Determine the [X, Y] coordinate at the center of the cell enclosing the given text.  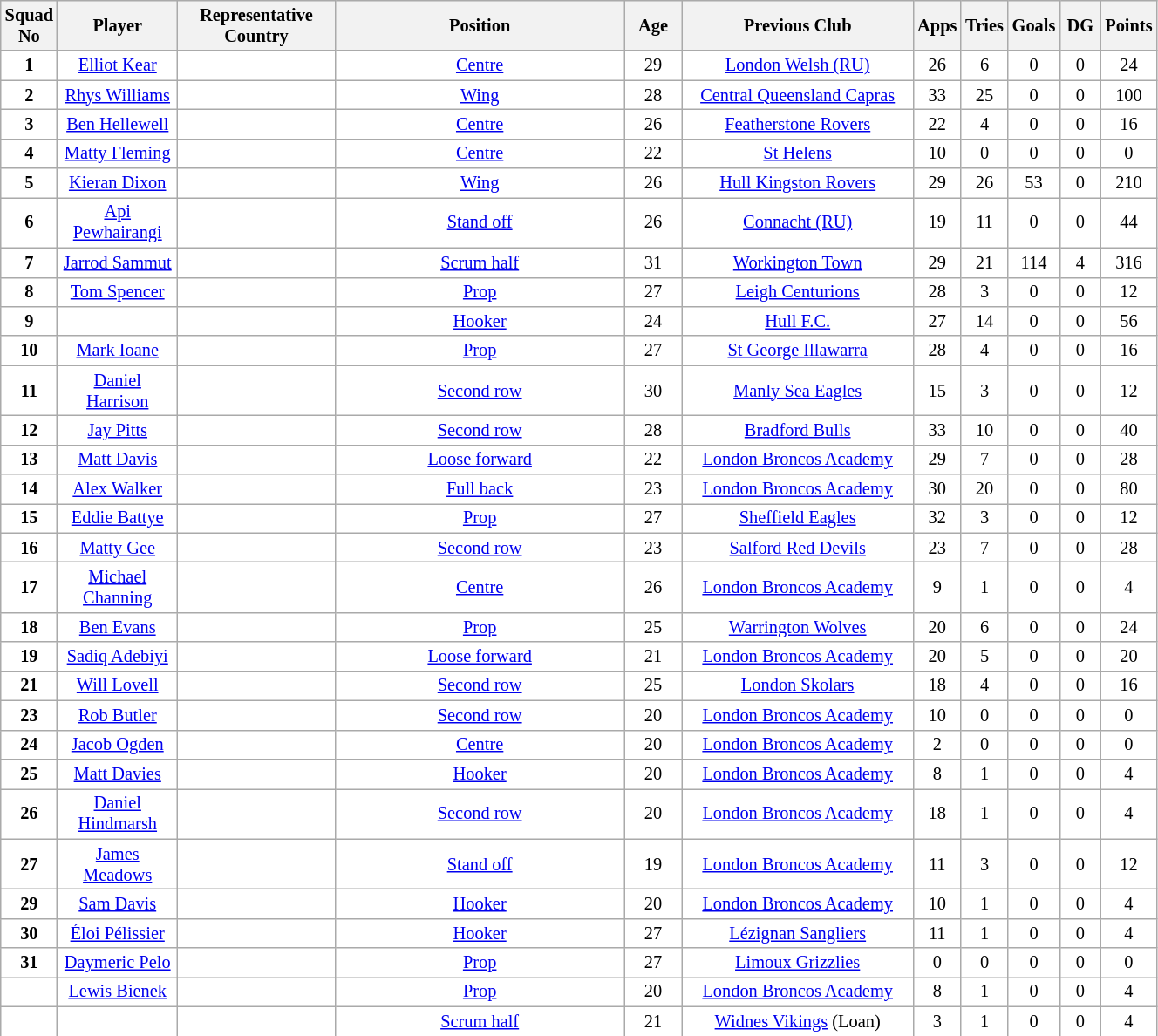
Points [1128, 25]
Lézignan Sangliers [797, 933]
Ben Hellewell [118, 124]
Api Pewhairangi [118, 222]
James Meadows [118, 864]
44 [1128, 222]
Kieran Dixon [118, 183]
Position [480, 25]
Sam Davis [118, 903]
80 [1128, 489]
Matty Gee [118, 548]
Tom Spencer [118, 292]
London Skolars [797, 685]
Goals [1034, 25]
Michael Channing [118, 587]
Widnes Vikings (Loan) [797, 1021]
Limoux Grizzlies [797, 963]
Representative Country [256, 25]
17 [30, 587]
Jarrod Sammut [118, 262]
Mark Ioane [118, 351]
Apps [937, 25]
Previous Club [797, 25]
Warrington Wolves [797, 627]
Jay Pitts [118, 430]
316 [1128, 262]
Jacob Ogden [118, 745]
Tries [984, 25]
210 [1128, 183]
Daniel Harrison [118, 391]
100 [1128, 95]
DG [1080, 25]
Central Queensland Capras [797, 95]
Player [118, 25]
Daniel Hindmarsh [118, 814]
London Welsh (RU) [797, 65]
Matt Davies [118, 774]
Manly Sea Eagles [797, 391]
Matty Fleming [118, 153]
Sheffield Eagles [797, 518]
Workington Town [797, 262]
Bradford Bulls [797, 430]
40 [1128, 430]
Full back [480, 489]
Featherstone Rovers [797, 124]
Salford Red Devils [797, 548]
Age [653, 25]
32 [937, 518]
Rob Butler [118, 715]
114 [1034, 262]
St Helens [797, 153]
Leigh Centurions [797, 292]
Éloi Pélissier [118, 933]
Elliot Kear [118, 65]
Matt Davis [118, 460]
Eddie Battye [118, 518]
Ben Evans [118, 627]
Will Lovell [118, 685]
St George Illawarra [797, 351]
Rhys Williams [118, 95]
Lewis Bienek [118, 992]
Daymeric Pelo [118, 963]
Connacht (RU) [797, 222]
13 [30, 460]
Sadiq Adebiyi [118, 657]
Squad No [30, 25]
Hull Kingston Rovers [797, 183]
Hull F.C. [797, 321]
56 [1128, 321]
53 [1034, 183]
Alex Walker [118, 489]
